Extract the (X, Y) coordinate from the center of the cell holding the provided text.  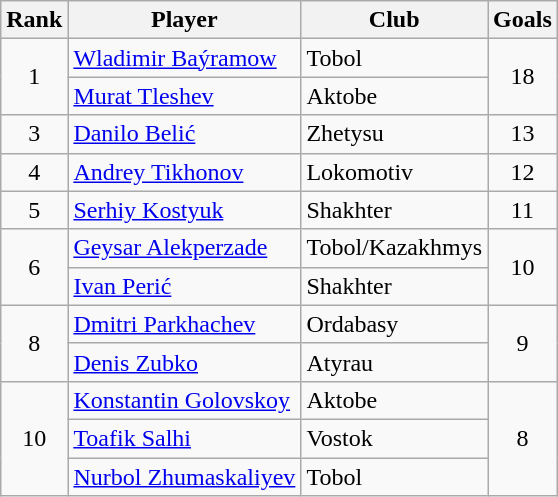
Zhetysu (394, 134)
Toafik Salhi (184, 438)
Vostok (394, 438)
Goals (523, 20)
Tobol/Kazakhmys (394, 248)
Club (394, 20)
Andrey Tikhonov (184, 172)
6 (34, 267)
Denis Zubko (184, 362)
Player (184, 20)
Atyrau (394, 362)
Wladimir Baýramow (184, 58)
Geysar Alekperzade (184, 248)
Ivan Perić (184, 286)
Dmitri Parkhachev (184, 324)
Rank (34, 20)
11 (523, 210)
1 (34, 77)
Serhiy Kostyuk (184, 210)
5 (34, 210)
Konstantin Golovskoy (184, 400)
Murat Tleshev (184, 96)
3 (34, 134)
9 (523, 343)
18 (523, 77)
13 (523, 134)
4 (34, 172)
Lokomotiv (394, 172)
12 (523, 172)
Danilo Belić (184, 134)
Ordabasy (394, 324)
Nurbol Zhumaskaliyev (184, 477)
